Pinpoint the cell where the given text exists, returning its [X, Y] midpoint coordinate. 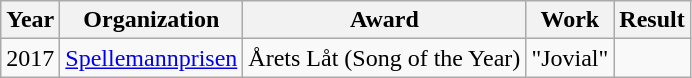
Result [652, 20]
Årets Låt (Song of the Year) [384, 58]
Work [570, 20]
Award [384, 20]
Spellemannprisen [152, 58]
Year [30, 20]
2017 [30, 58]
Organization [152, 20]
"Jovial" [570, 58]
